Determine the [x, y] coordinate at the center of the cell enclosing the given text.  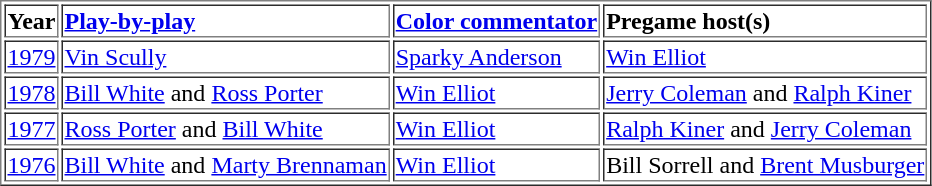
Jerry Coleman and Ralph Kiner [765, 92]
1978 [31, 92]
1976 [31, 164]
Bill Sorrell and Brent Musburger [765, 164]
Bill White and Marty Brennaman [226, 164]
Year [31, 20]
1977 [31, 128]
Bill White and Ross Porter [226, 92]
Pregame host(s) [765, 20]
Vin Scully [226, 56]
Sparky Anderson [496, 56]
Color commentator [496, 20]
Ross Porter and Bill White [226, 128]
Play-by-play [226, 20]
1979 [31, 56]
Ralph Kiner and Jerry Coleman [765, 128]
